Detect which cell encompasses the target text, then output its [X, Y] center coordinate. 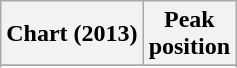
Peakposition [189, 34]
Chart (2013) [72, 34]
